Extract the [X, Y] coordinate from the center of the cell holding the provided text.  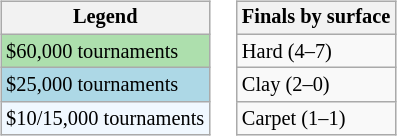
$10/15,000 tournaments [105, 119]
Hard (4–7) [316, 51]
Carpet (1–1) [316, 119]
Clay (2–0) [316, 85]
$25,000 tournaments [105, 85]
$60,000 tournaments [105, 51]
Finals by surface [316, 18]
Legend [105, 18]
